Output the (X, Y) coordinate of the center of the cell containing the given text.  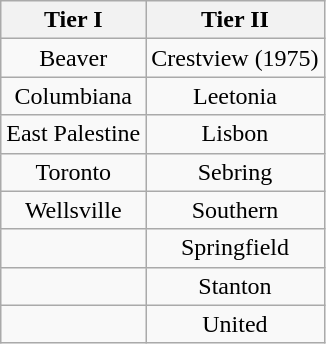
Springfield (235, 248)
Wellsville (74, 210)
Stanton (235, 286)
East Palestine (74, 134)
Tier II (235, 20)
Lisbon (235, 134)
Southern (235, 210)
Leetonia (235, 96)
Columbiana (74, 96)
Crestview (1975) (235, 58)
Toronto (74, 172)
Sebring (235, 172)
Beaver (74, 58)
United (235, 324)
Tier I (74, 20)
